Scan for the cell matching the given text and deliver its (x, y) coordinate at center. 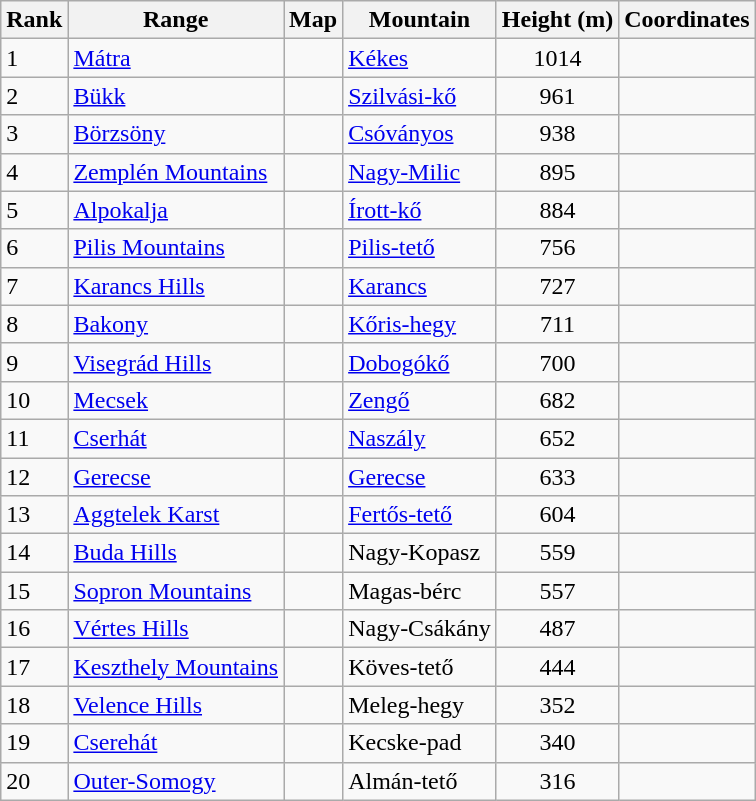
Cserhát (176, 438)
10 (34, 400)
Kőris-hegy (420, 324)
352 (557, 705)
756 (557, 248)
Zemplén Mountains (176, 172)
Bakony (176, 324)
Mecsek (176, 400)
12 (34, 477)
Nagy-Csákány (420, 629)
884 (557, 210)
Magas-bérc (420, 591)
Mátra (176, 58)
700 (557, 362)
Keszthely Mountains (176, 667)
Meleg-hegy (420, 705)
Karancs (420, 286)
1014 (557, 58)
727 (557, 286)
Coordinates (687, 20)
Dobogókő (420, 362)
4 (34, 172)
14 (34, 553)
3 (34, 134)
Fertős-tető (420, 515)
Velence Hills (176, 705)
Bükk (176, 96)
895 (557, 172)
557 (557, 591)
487 (557, 629)
Szilvási-kő (420, 96)
19 (34, 743)
Aggtelek Karst (176, 515)
Börzsöny (176, 134)
Visegrád Hills (176, 362)
Almán-tető (420, 781)
Köves-tető (420, 667)
1 (34, 58)
5 (34, 210)
Map (314, 20)
Karancs Hills (176, 286)
9 (34, 362)
Kecske-pad (420, 743)
6 (34, 248)
340 (557, 743)
Nagy-Kopasz (420, 553)
Pilis-tető (420, 248)
18 (34, 705)
Mountain (420, 20)
13 (34, 515)
Naszály (420, 438)
11 (34, 438)
Cserehát (176, 743)
2 (34, 96)
Csóványos (420, 134)
20 (34, 781)
Outer-Somogy (176, 781)
652 (557, 438)
16 (34, 629)
Rank (34, 20)
938 (557, 134)
Alpokalja (176, 210)
444 (557, 667)
8 (34, 324)
Range (176, 20)
711 (557, 324)
961 (557, 96)
604 (557, 515)
Írott-kő (420, 210)
Kékes (420, 58)
Sopron Mountains (176, 591)
559 (557, 553)
633 (557, 477)
Height (m) (557, 20)
Buda Hills (176, 553)
682 (557, 400)
Zengő (420, 400)
Nagy-Milic (420, 172)
17 (34, 667)
Vértes Hills (176, 629)
316 (557, 781)
7 (34, 286)
15 (34, 591)
Pilis Mountains (176, 248)
